Determine the (x, y) coordinate at the center of the cell enclosing the given text.  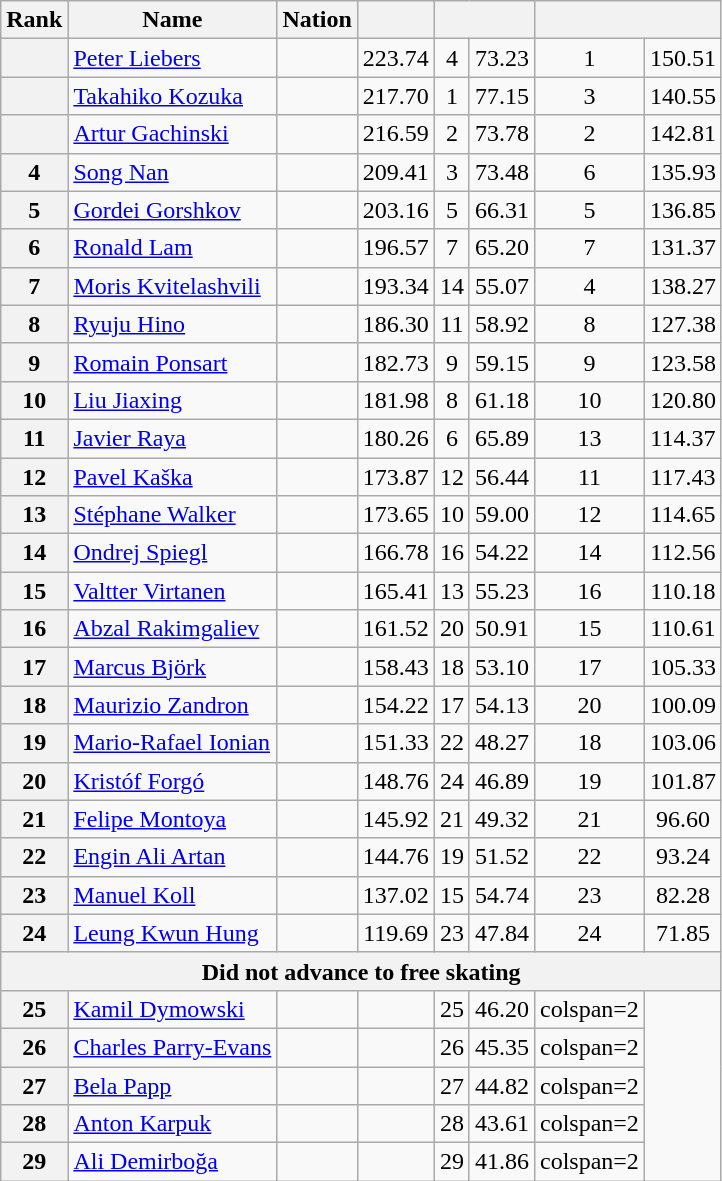
Moris Kvitelashvili (172, 286)
Did not advance to free skating (362, 971)
44.82 (502, 1085)
182.73 (396, 362)
119.69 (396, 933)
Peter Liebers (172, 58)
49.32 (502, 819)
Ronald Lam (172, 248)
101.87 (682, 781)
73.48 (502, 172)
Bela Papp (172, 1085)
Marcus Björk (172, 667)
Valtter Virtanen (172, 591)
Nation (317, 20)
114.65 (682, 515)
142.81 (682, 134)
145.92 (396, 819)
110.61 (682, 629)
54.74 (502, 895)
150.51 (682, 58)
203.16 (396, 210)
112.56 (682, 553)
54.22 (502, 553)
Name (172, 20)
148.76 (396, 781)
144.76 (396, 857)
Leung Kwun Hung (172, 933)
Engin Ali Artan (172, 857)
127.38 (682, 324)
158.43 (396, 667)
93.24 (682, 857)
209.41 (396, 172)
123.58 (682, 362)
217.70 (396, 96)
Song Nan (172, 172)
Javier Raya (172, 438)
100.09 (682, 705)
71.85 (682, 933)
114.37 (682, 438)
55.07 (502, 286)
96.60 (682, 819)
Pavel Kaška (172, 477)
151.33 (396, 743)
223.74 (396, 58)
110.18 (682, 591)
54.13 (502, 705)
181.98 (396, 400)
173.65 (396, 515)
46.20 (502, 1009)
136.85 (682, 210)
77.15 (502, 96)
135.93 (682, 172)
Kamil Dymowski (172, 1009)
61.18 (502, 400)
117.43 (682, 477)
43.61 (502, 1124)
Artur Gachinski (172, 134)
Ondrej Spiegl (172, 553)
Rank (34, 20)
45.35 (502, 1047)
Abzal Rakimgaliev (172, 629)
131.37 (682, 248)
105.33 (682, 667)
58.92 (502, 324)
Maurizio Zandron (172, 705)
65.20 (502, 248)
165.41 (396, 591)
41.86 (502, 1162)
56.44 (502, 477)
73.23 (502, 58)
59.00 (502, 515)
154.22 (396, 705)
48.27 (502, 743)
173.87 (396, 477)
73.78 (502, 134)
46.89 (502, 781)
50.91 (502, 629)
138.27 (682, 286)
120.80 (682, 400)
Felipe Montoya (172, 819)
Ali Demirboğa (172, 1162)
47.84 (502, 933)
193.34 (396, 286)
216.59 (396, 134)
166.78 (396, 553)
140.55 (682, 96)
Gordei Gorshkov (172, 210)
Mario-Rafael Ionian (172, 743)
Ryuju Hino (172, 324)
Liu Jiaxing (172, 400)
82.28 (682, 895)
Takahiko Kozuka (172, 96)
Stéphane Walker (172, 515)
180.26 (396, 438)
65.89 (502, 438)
161.52 (396, 629)
196.57 (396, 248)
Kristóf Forgó (172, 781)
Manuel Koll (172, 895)
186.30 (396, 324)
103.06 (682, 743)
Romain Ponsart (172, 362)
Charles Parry-Evans (172, 1047)
59.15 (502, 362)
66.31 (502, 210)
Anton Karpuk (172, 1124)
51.52 (502, 857)
55.23 (502, 591)
53.10 (502, 667)
137.02 (396, 895)
